Locate the cell with the specified text and output its [X, Y] center coordinate. 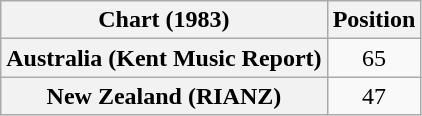
Australia (Kent Music Report) [164, 58]
47 [374, 96]
65 [374, 58]
Position [374, 20]
Chart (1983) [164, 20]
New Zealand (RIANZ) [164, 96]
